Identify which cell holds the provided text, then report its (x, y) central coordinate. 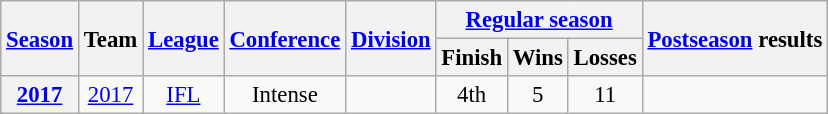
Regular season (539, 20)
Division (391, 38)
11 (605, 95)
League (184, 38)
4th (472, 95)
Postseason results (735, 38)
Team (110, 38)
Finish (472, 58)
5 (538, 95)
Losses (605, 58)
IFL (184, 95)
Wins (538, 58)
Conference (285, 38)
Intense (285, 95)
Season (40, 38)
